Capture the cell that displays the provided text and extract its [x, y] central coordinate. 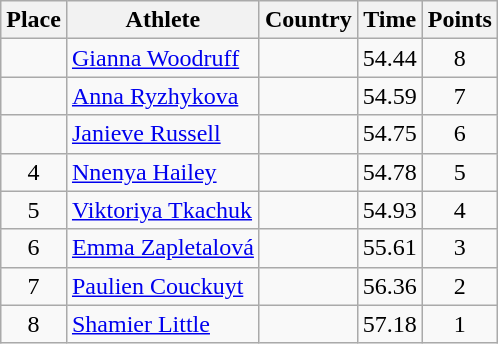
Nnenya Hailey [162, 172]
54.44 [390, 58]
Place [34, 20]
Country [308, 20]
57.18 [390, 324]
3 [460, 248]
1 [460, 324]
Viktoriya Tkachuk [162, 210]
Time [390, 20]
54.93 [390, 210]
Anna Ryzhykova [162, 96]
Emma Zapletalová [162, 248]
54.75 [390, 134]
55.61 [390, 248]
2 [460, 286]
Janieve Russell [162, 134]
Shamier Little [162, 324]
56.36 [390, 286]
54.78 [390, 172]
Gianna Woodruff [162, 58]
54.59 [390, 96]
Athlete [162, 20]
Paulien Couckuyt [162, 286]
Points [460, 20]
